Detect which cell encompasses the target text, then output its (X, Y) center coordinate. 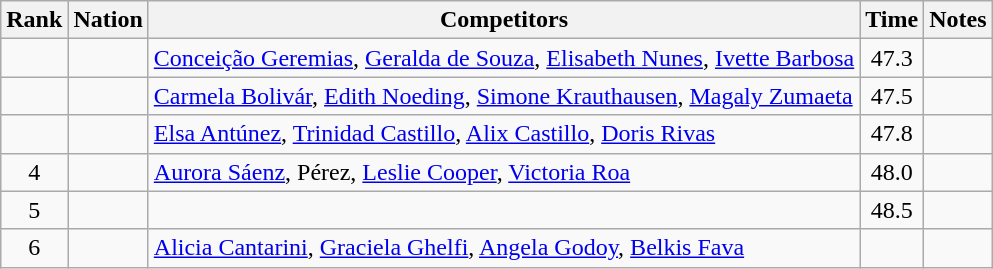
48.5 (892, 210)
Aurora Sáenz, Pérez, Leslie Cooper, Victoria Roa (504, 172)
47.8 (892, 134)
47.3 (892, 58)
48.0 (892, 172)
Carmela Bolivár, Edith Noeding, Simone Krauthausen, Magaly Zumaeta (504, 96)
Conceição Geremias, Geralda de Souza, Elisabeth Nunes, Ivette Barbosa (504, 58)
47.5 (892, 96)
5 (34, 210)
Rank (34, 20)
Nation (108, 20)
Alicia Cantarini, Graciela Ghelfi, Angela Godoy, Belkis Fava (504, 248)
4 (34, 172)
Time (892, 20)
Notes (958, 20)
Competitors (504, 20)
Elsa Antúnez, Trinidad Castillo, Alix Castillo, Doris Rivas (504, 134)
6 (34, 248)
